From the cell containing the given text, extract its center point as (X, Y) coordinate. 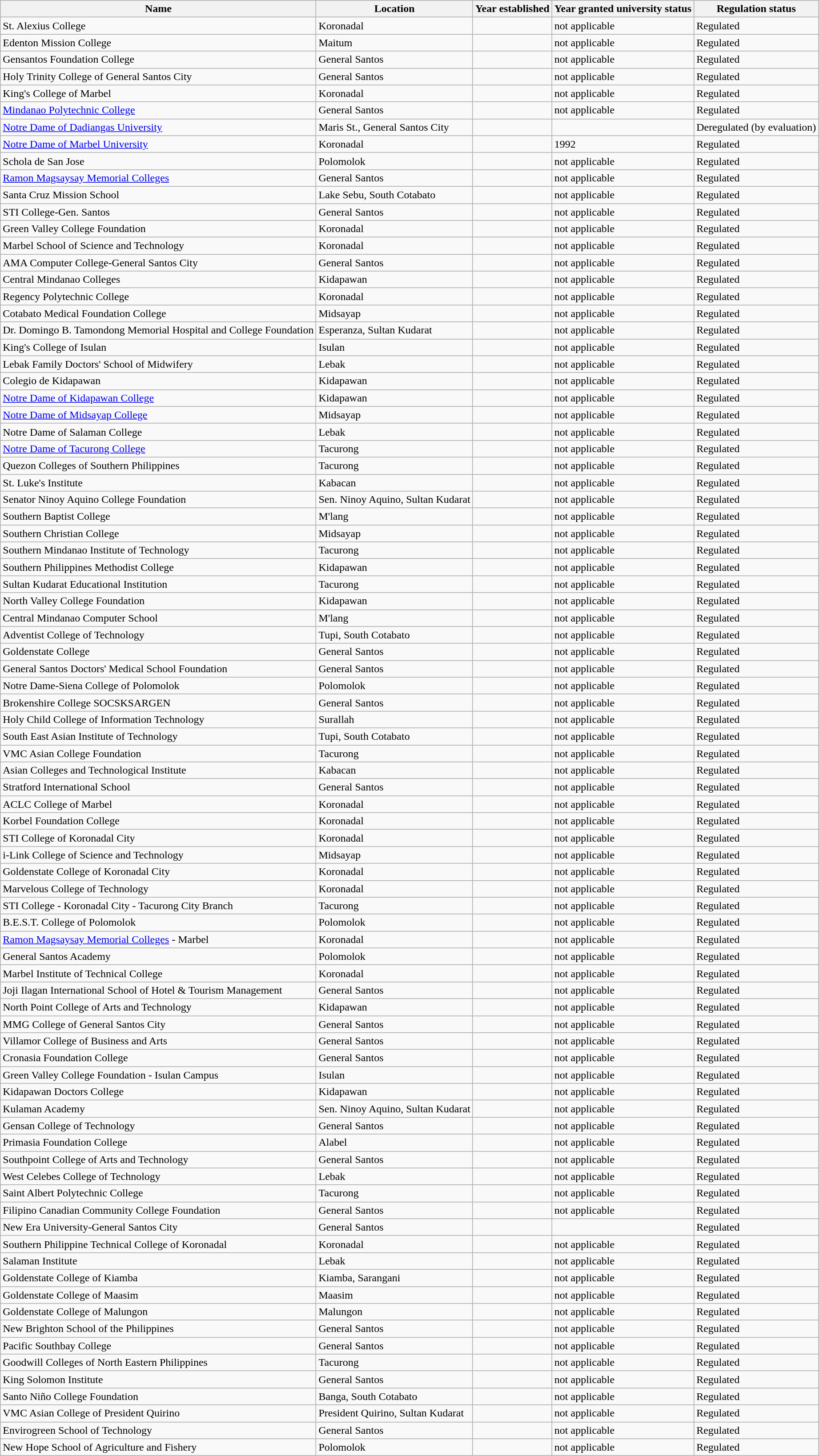
Regency Polytechnic College (158, 297)
Schola de San Jose (158, 161)
Southern Philippine Technical College of Koronadal (158, 1244)
Quezon Colleges of Southern Philippines (158, 465)
Pacific Southbay College (158, 1346)
West Celebes College of Technology (158, 1176)
General Santos Academy (158, 956)
Southern Christian College (158, 533)
Goldenstate College of Maasim (158, 1295)
Central Mindanao Computer School (158, 618)
King's College of Isulan (158, 347)
Year granted university status (622, 9)
President Quirino, Sultan Kudarat (394, 1413)
Kiamba, Sarangani (394, 1278)
Southern Baptist College (158, 517)
King Solomon Institute (158, 1380)
North Point College of Arts and Technology (158, 1007)
Gensan College of Technology (158, 1126)
Deregulated (by evaluation) (756, 127)
Name (158, 9)
Adventist College of Technology (158, 635)
Notre Dame of Kidapawan College (158, 398)
1992 (622, 144)
Goodwill Colleges of North Eastern Philippines (158, 1363)
Dr. Domingo B. Tamondong Memorial Hospital and College Foundation (158, 330)
Kulaman Academy (158, 1109)
Marvelous College of Technology (158, 889)
Edenton Mission College (158, 43)
Marbel Institute of Technical College (158, 973)
Notre Dame of Salaman College (158, 432)
Green Valley College Foundation - Isulan Campus (158, 1075)
Maris St., General Santos City (394, 127)
Ramon Magsaysay Memorial Colleges - Marbel (158, 939)
Santo Niño College Foundation (158, 1396)
Joji Ilagan International School of Hotel & Tourism Management (158, 990)
Korbel Foundation College (158, 821)
Holy Child College of Information Technology (158, 719)
i-Link College of Science and Technology (158, 855)
Filipino Canadian Community College Foundation (158, 1210)
Esperanza, Sultan Kudarat (394, 330)
Mindanao Polytechnic College (158, 110)
King's College of Marbel (158, 93)
Asian Colleges and Technological Institute (158, 770)
Goldenstate College of Kiamba (158, 1278)
Regulation status (756, 9)
Goldenstate College of Malungon (158, 1312)
St. Alexius College (158, 26)
MMG College of General Santos City (158, 1024)
Maasim (394, 1295)
Notre Dame-Siena College of Polomolok (158, 686)
Lake Sebu, South Cotabato (394, 195)
Surallah (394, 719)
Santa Cruz Mission School (158, 195)
New Era University-General Santos City (158, 1227)
Primasia Foundation College (158, 1143)
Notre Dame of Tacurong College (158, 449)
Gensantos Foundation College (158, 60)
STI College-Gen. Santos (158, 212)
Marbel School of Science and Technology (158, 246)
Kidapawan Doctors College (158, 1092)
Brokenshire College SOCSKSARGEN (158, 702)
Alabel (394, 1143)
Green Valley College Foundation (158, 229)
Location (394, 9)
Banga, South Cotabato (394, 1396)
Senator Ninoy Aquino College Foundation (158, 500)
Southern Mindanao Institute of Technology (158, 550)
STI College of Koronadal City (158, 838)
Saint Albert Polytechnic College (158, 1193)
STI College - Koronadal City - Tacurong City Branch (158, 906)
Year established (512, 9)
Notre Dame of Dadiangas University (158, 127)
Colegio de Kidapawan (158, 381)
ACLC College of Marbel (158, 804)
VMC Asian College of President Quirino (158, 1413)
Cronasia Foundation College (158, 1058)
St. Luke's Institute (158, 482)
VMC Asian College Foundation (158, 754)
Goldenstate College (158, 652)
Villamor College of Business and Arts (158, 1041)
Envirogreen School of Technology (158, 1430)
AMA Computer College-General Santos City (158, 263)
Southpoint College of Arts and Technology (158, 1159)
Lebak Family Doctors' School of Midwifery (158, 364)
New Brighton School of the Philippines (158, 1329)
General Santos Doctors' Medical School Foundation (158, 669)
B.E.S.T. College of Polomolok (158, 923)
Notre Dame of Midsayap College (158, 415)
Notre Dame of Marbel University (158, 144)
Ramon Magsaysay Memorial Colleges (158, 178)
Cotabato Medical Foundation College (158, 313)
Goldenstate College of Koronadal City (158, 872)
New Hope School of Agriculture and Fishery (158, 1447)
Maitum (394, 43)
Salaman Institute (158, 1261)
South East Asian Institute of Technology (158, 736)
North Valley College Foundation (158, 601)
Malungon (394, 1312)
Southern Philippines Methodist College (158, 567)
Holy Trinity College of General Santos City (158, 76)
Stratford International School (158, 787)
Sultan Kudarat Educational Institution (158, 584)
Central Mindanao Colleges (158, 280)
